Provide the (x, y) coordinate of the cell's center where the given text is located.  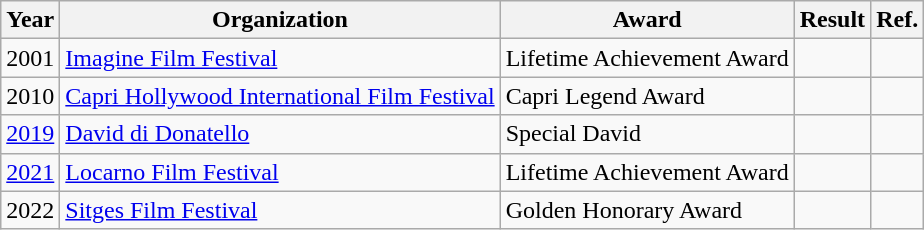
2022 (30, 210)
Award (647, 20)
Golden Honorary Award (647, 210)
Sitges Film Festival (280, 210)
Organization (280, 20)
Ref. (898, 20)
Special David (647, 134)
Locarno Film Festival (280, 172)
David di Donatello (280, 134)
Result (832, 20)
Year (30, 20)
2010 (30, 96)
Capri Legend Award (647, 96)
2021 (30, 172)
Capri Hollywood International Film Festival (280, 96)
2019 (30, 134)
2001 (30, 58)
Imagine Film Festival (280, 58)
